Extract the (X, Y) coordinate from the center of the cell holding the provided text.  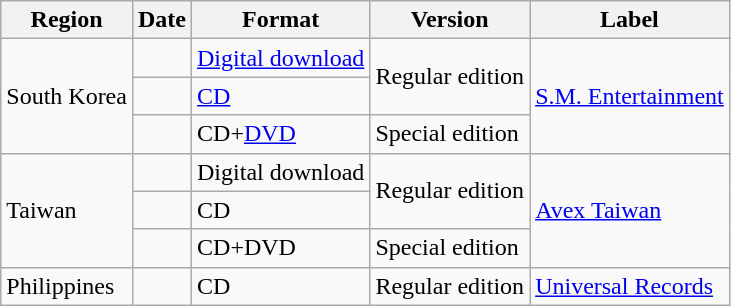
Version (450, 20)
S.M. Entertainment (630, 96)
Region (67, 20)
Taiwan (67, 210)
Format (281, 20)
South Korea (67, 96)
Philippines (67, 286)
Avex Taiwan (630, 210)
Universal Records (630, 286)
Date (162, 20)
Label (630, 20)
